Output the (x, y) coordinate of the center of the cell containing the given text.  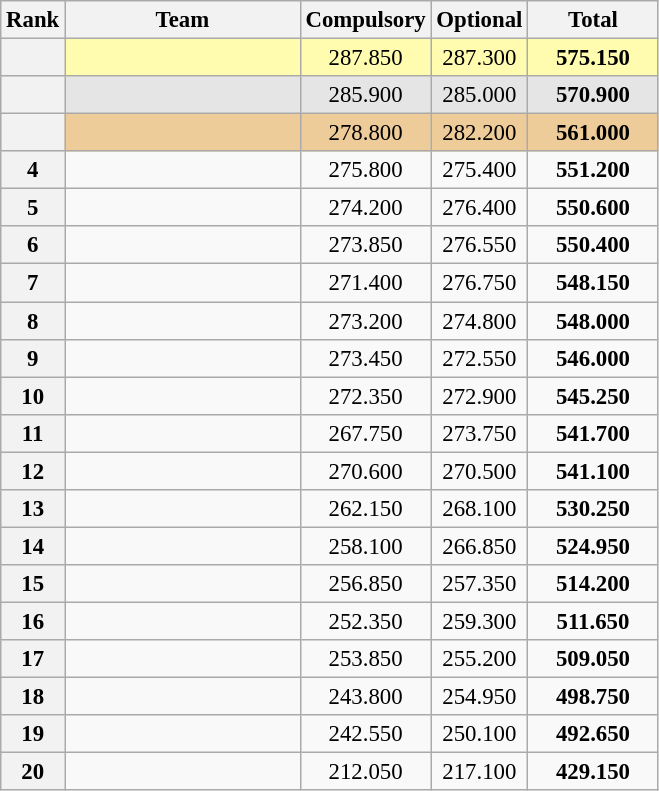
276.750 (480, 283)
266.850 (480, 546)
524.950 (594, 546)
275.400 (480, 170)
18 (33, 697)
212.050 (366, 772)
272.550 (480, 358)
548.150 (594, 283)
429.150 (594, 772)
278.800 (366, 133)
530.250 (594, 509)
5 (33, 208)
14 (33, 546)
262.150 (366, 509)
9 (33, 358)
13 (33, 509)
257.350 (480, 584)
514.200 (594, 584)
285.000 (480, 95)
561.000 (594, 133)
509.050 (594, 659)
8 (33, 321)
256.850 (366, 584)
511.650 (594, 621)
242.550 (366, 734)
Rank (33, 20)
546.000 (594, 358)
270.500 (480, 471)
Total (594, 20)
20 (33, 772)
550.400 (594, 245)
273.450 (366, 358)
498.750 (594, 697)
274.800 (480, 321)
275.800 (366, 170)
270.600 (366, 471)
259.300 (480, 621)
268.100 (480, 509)
11 (33, 433)
287.300 (480, 58)
252.350 (366, 621)
492.650 (594, 734)
285.900 (366, 95)
7 (33, 283)
276.400 (480, 208)
551.200 (594, 170)
254.950 (480, 697)
272.900 (480, 396)
548.000 (594, 321)
4 (33, 170)
Optional (480, 20)
253.850 (366, 659)
545.250 (594, 396)
282.200 (480, 133)
267.750 (366, 433)
273.200 (366, 321)
272.350 (366, 396)
258.100 (366, 546)
271.400 (366, 283)
273.850 (366, 245)
6 (33, 245)
276.550 (480, 245)
Team (183, 20)
17 (33, 659)
15 (33, 584)
570.900 (594, 95)
250.100 (480, 734)
541.100 (594, 471)
541.700 (594, 433)
255.200 (480, 659)
217.100 (480, 772)
273.750 (480, 433)
575.150 (594, 58)
274.200 (366, 208)
16 (33, 621)
550.600 (594, 208)
10 (33, 396)
243.800 (366, 697)
Compulsory (366, 20)
12 (33, 471)
19 (33, 734)
287.850 (366, 58)
